Extract the [x, y] coordinate from the center of the cell holding the provided text.  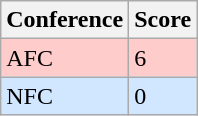
NFC [65, 96]
0 [163, 96]
Conference [65, 20]
AFC [65, 58]
Score [163, 20]
6 [163, 58]
